Pinpoint the cell where the given text exists, returning its (x, y) midpoint coordinate. 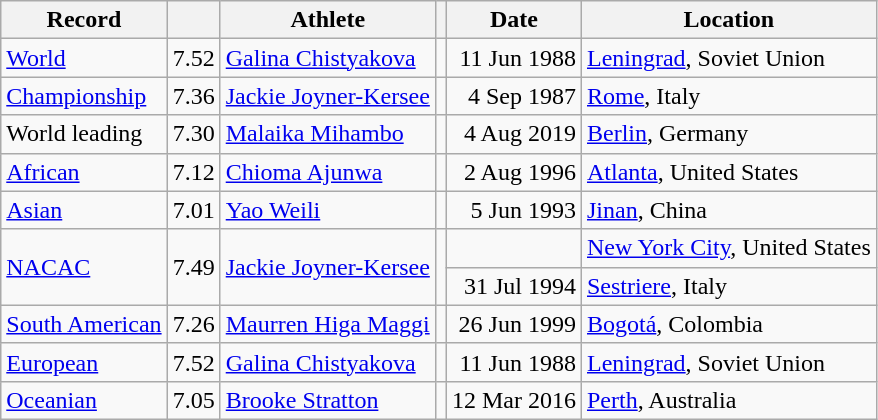
Chioma Ajunwa (328, 172)
Jinan, China (728, 210)
Location (728, 20)
7.36 (194, 96)
Brooke Stratton (328, 400)
Berlin, Germany (728, 134)
South American (84, 324)
Athlete (328, 20)
World (84, 58)
7.26 (194, 324)
Yao Weili (328, 210)
7.05 (194, 400)
7.01 (194, 210)
Asian (84, 210)
Malaika Mihambo (328, 134)
7.30 (194, 134)
Date (514, 20)
NACAC (84, 267)
26 Jun 1999 (514, 324)
7.49 (194, 267)
12 Mar 2016 (514, 400)
Oceanian (84, 400)
Sestriere, Italy (728, 286)
Rome, Italy (728, 96)
4 Sep 1987 (514, 96)
Perth, Australia (728, 400)
European (84, 362)
Bogotá, Colombia (728, 324)
7.12 (194, 172)
31 Jul 1994 (514, 286)
Record (84, 20)
New York City, United States (728, 248)
4 Aug 2019 (514, 134)
Atlanta, United States (728, 172)
2 Aug 1996 (514, 172)
Championship (84, 96)
African (84, 172)
Maurren Higa Maggi (328, 324)
World leading (84, 134)
5 Jun 1993 (514, 210)
